Extract the [X, Y] coordinate from the center of the cell holding the provided text.  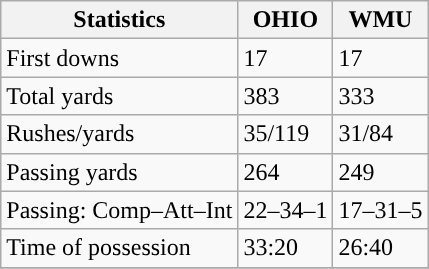
Passing: Comp–Att–Int [120, 210]
35/119 [286, 134]
264 [286, 172]
333 [380, 96]
17–31–5 [380, 210]
Rushes/yards [120, 134]
WMU [380, 20]
383 [286, 96]
249 [380, 172]
33:20 [286, 248]
26:40 [380, 248]
First downs [120, 58]
Passing yards [120, 172]
Time of possession [120, 248]
Statistics [120, 20]
22–34–1 [286, 210]
OHIO [286, 20]
31/84 [380, 134]
Total yards [120, 96]
